Provide the (x, y) coordinate of the cell's center where the given text is located.  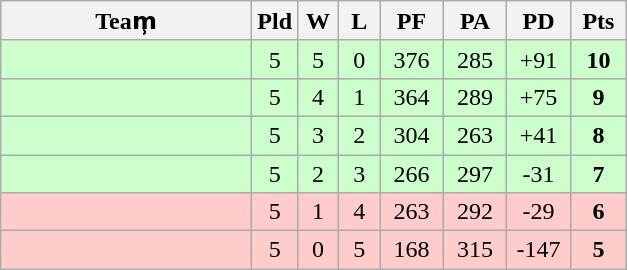
292 (475, 212)
Pts (598, 21)
304 (412, 135)
297 (475, 173)
PF (412, 21)
W (318, 21)
-147 (539, 250)
7 (598, 173)
Pld (275, 21)
266 (412, 173)
-29 (539, 212)
Team̹̹ (126, 21)
168 (412, 250)
364 (412, 97)
10 (598, 59)
6 (598, 212)
285 (475, 59)
9 (598, 97)
+75 (539, 97)
+41 (539, 135)
315 (475, 250)
-31 (539, 173)
289 (475, 97)
+91 (539, 59)
L (360, 21)
PA (475, 21)
376 (412, 59)
PD (539, 21)
8 (598, 135)
